Search for the cell housing the specified text and yield its (X, Y) center coordinate. 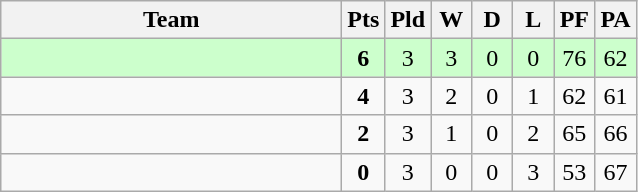
67 (616, 172)
61 (616, 96)
6 (364, 58)
L (534, 20)
Pld (408, 20)
53 (574, 172)
4 (364, 96)
65 (574, 134)
76 (574, 58)
D (492, 20)
Pts (364, 20)
Team (172, 20)
PF (574, 20)
W (452, 20)
66 (616, 134)
PA (616, 20)
